Capture the cell that displays the provided text and extract its [X, Y] central coordinate. 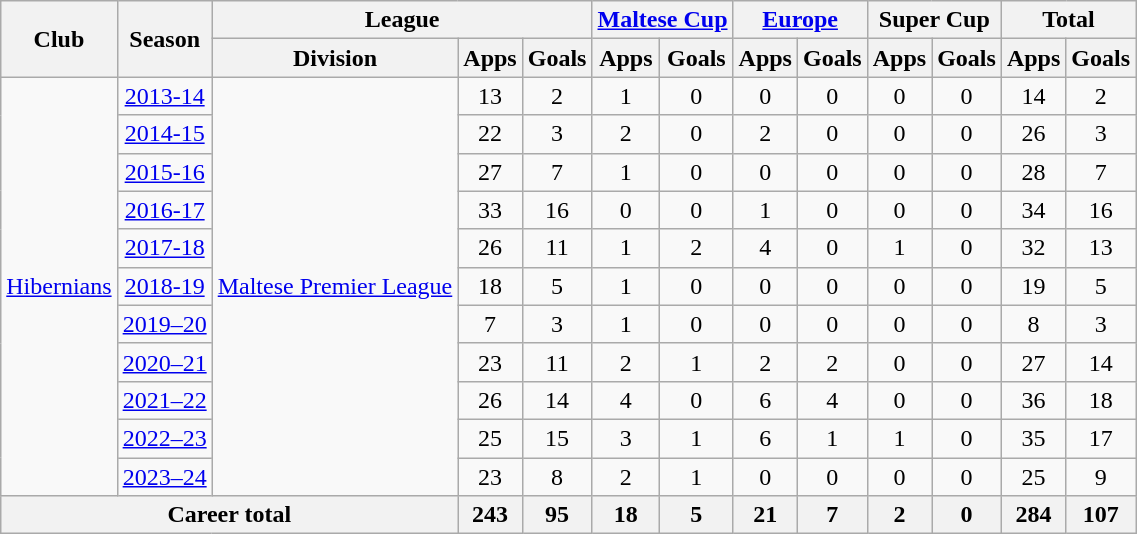
33 [490, 210]
League [402, 20]
Club [59, 39]
Career total [230, 515]
21 [765, 515]
17 [1101, 438]
243 [490, 515]
Division [335, 58]
Maltese Cup [662, 20]
Maltese Premier League [335, 286]
28 [1033, 172]
35 [1033, 438]
19 [1033, 286]
284 [1033, 515]
2015-16 [164, 172]
22 [490, 134]
2013-14 [164, 96]
9 [1101, 477]
Hibernians [59, 286]
Europe [800, 20]
2021–22 [164, 400]
95 [557, 515]
2020–21 [164, 362]
36 [1033, 400]
34 [1033, 210]
2018-19 [164, 286]
Total [1068, 20]
32 [1033, 248]
Super Cup [934, 20]
2023–24 [164, 477]
2019–20 [164, 324]
107 [1101, 515]
15 [557, 438]
2014-15 [164, 134]
2017-18 [164, 248]
2022–23 [164, 438]
Season [164, 39]
2016-17 [164, 210]
